Locate the cell with the specified text and output its [X, Y] center coordinate. 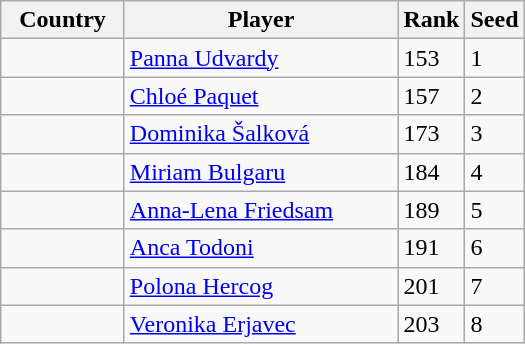
1 [494, 58]
173 [432, 134]
Seed [494, 20]
Miriam Bulgaru [261, 172]
157 [432, 96]
Dominika Šalková [261, 134]
191 [432, 248]
Anca Todoni [261, 248]
Veronika Erjavec [261, 324]
201 [432, 286]
Country [63, 20]
203 [432, 324]
Chloé Paquet [261, 96]
2 [494, 96]
189 [432, 210]
3 [494, 134]
Anna-Lena Friedsam [261, 210]
5 [494, 210]
Player [261, 20]
8 [494, 324]
Rank [432, 20]
184 [432, 172]
Panna Udvardy [261, 58]
Polona Hercog [261, 286]
4 [494, 172]
7 [494, 286]
6 [494, 248]
153 [432, 58]
